Capture the cell that displays the provided text and extract its [x, y] central coordinate. 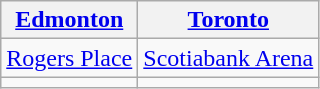
Toronto [228, 20]
Scotiabank Arena [228, 58]
Rogers Place [70, 58]
Edmonton [70, 20]
